Pinpoint the cell where the given text exists, returning its (x, y) midpoint coordinate. 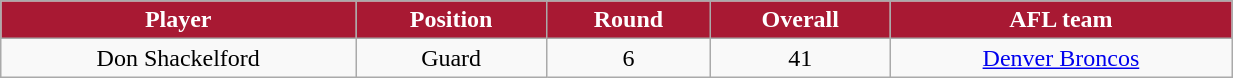
Player (178, 20)
Round (629, 20)
Position (452, 20)
6 (629, 58)
Overall (800, 20)
AFL team (1060, 20)
Guard (452, 58)
41 (800, 58)
Don Shackelford (178, 58)
Denver Broncos (1060, 58)
